From the cell containing the given text, extract its center point as (X, Y) coordinate. 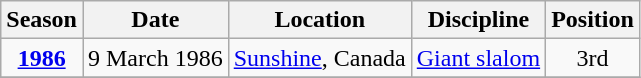
1986 (42, 58)
Date (155, 20)
Giant slalom (478, 58)
Location (320, 20)
9 March 1986 (155, 58)
Position (593, 20)
Sunshine, Canada (320, 58)
Season (42, 20)
3rd (593, 58)
Discipline (478, 20)
